From the cell containing the given text, extract its center point as (x, y) coordinate. 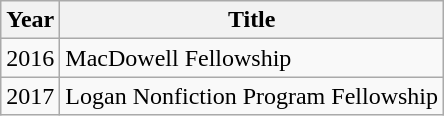
Logan Nonfiction Program Fellowship (252, 96)
Title (252, 20)
2016 (30, 58)
2017 (30, 96)
MacDowell Fellowship (252, 58)
Year (30, 20)
